Identify which cell holds the provided text, then report its (X, Y) central coordinate. 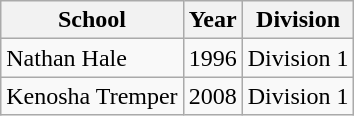
Division (298, 20)
School (92, 20)
Nathan Hale (92, 58)
Kenosha Tremper (92, 96)
Year (212, 20)
2008 (212, 96)
1996 (212, 58)
